Identify which cell holds the provided text, then report its [X, Y] central coordinate. 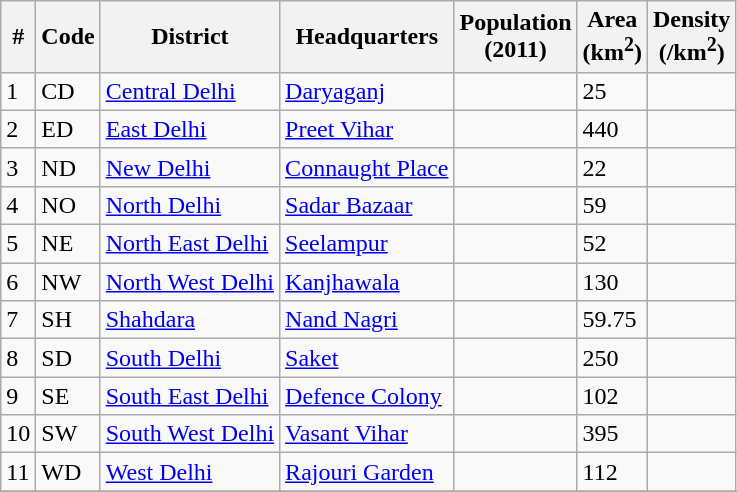
Shahdara [190, 320]
Daryaganj [367, 91]
130 [612, 282]
112 [612, 472]
WD [68, 472]
250 [612, 358]
NE [68, 244]
West Delhi [190, 472]
Preet Vihar [367, 129]
Defence Colony [367, 396]
South Delhi [190, 358]
Density (/km2) [691, 37]
Saket [367, 358]
1 [18, 91]
4 [18, 205]
Area (km2) [612, 37]
395 [612, 434]
District [190, 37]
11 [18, 472]
SE [68, 396]
ND [68, 167]
8 [18, 358]
Seelampur [367, 244]
59.75 [612, 320]
Rajouri Garden [367, 472]
10 [18, 434]
Vasant Vihar [367, 434]
Central Delhi [190, 91]
North West Delhi [190, 282]
52 [612, 244]
SD [68, 358]
NW [68, 282]
East Delhi [190, 129]
59 [612, 205]
Headquarters [367, 37]
North East Delhi [190, 244]
6 [18, 282]
3 [18, 167]
7 [18, 320]
South East Delhi [190, 396]
Kanjhawala [367, 282]
New Delhi [190, 167]
SW [68, 434]
102 [612, 396]
Population (2011) [516, 37]
22 [612, 167]
Code [68, 37]
Sadar Bazaar [367, 205]
CD [68, 91]
South West Delhi [190, 434]
SH [68, 320]
NO [68, 205]
North Delhi [190, 205]
ED [68, 129]
Nand Nagri [367, 320]
# [18, 37]
9 [18, 396]
5 [18, 244]
2 [18, 129]
440 [612, 129]
Connaught Place [367, 167]
25 [612, 91]
